Scan for the cell matching the given text and deliver its [x, y] coordinate at center. 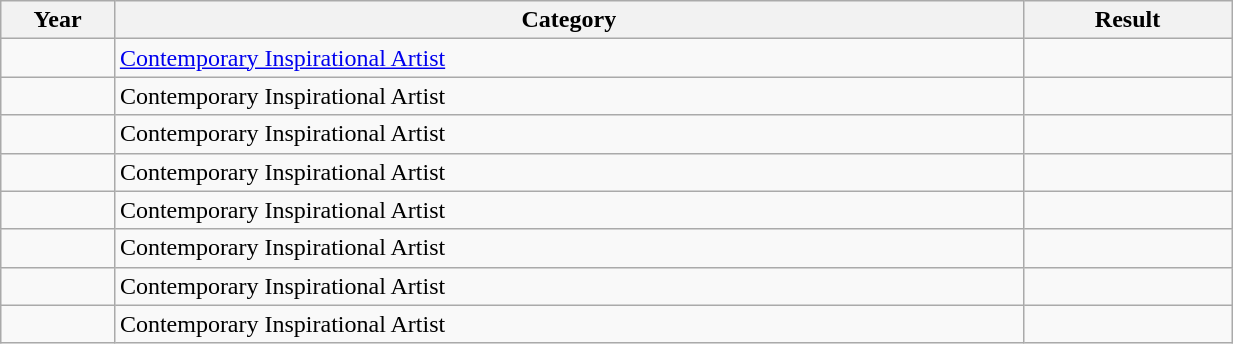
Year [58, 20]
Category [568, 20]
Result [1127, 20]
